Locate the cell with the specified text and output its [x, y] center coordinate. 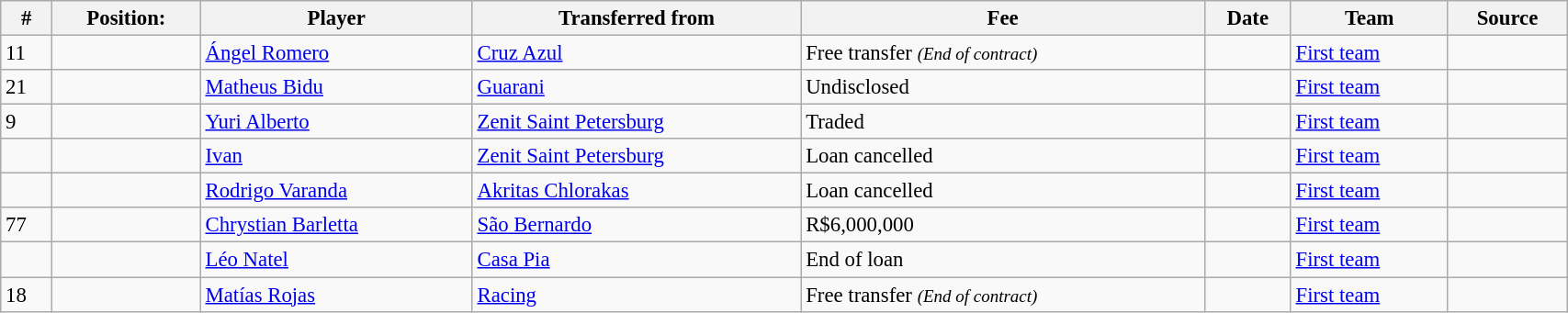
Team [1369, 18]
Ángel Romero [336, 53]
9 [27, 122]
11 [27, 53]
Source [1506, 18]
Rodrigo Varanda [336, 191]
R$6,000,000 [1003, 225]
21 [27, 87]
Chrystian Barletta [336, 225]
Cruz Azul [637, 53]
Traded [1003, 122]
Undisclosed [1003, 87]
Fee [1003, 18]
Léo Natel [336, 260]
Transferred from [637, 18]
Position: [127, 18]
18 [27, 295]
Matías Rojas [336, 295]
End of loan [1003, 260]
Matheus Bidu [336, 87]
Casa Pia [637, 260]
77 [27, 225]
Akritas Chlorakas [637, 191]
Date [1247, 18]
Yuri Alberto [336, 122]
# [27, 18]
São Bernardo [637, 225]
Guarani [637, 87]
Ivan [336, 156]
Racing [637, 295]
Player [336, 18]
